Return the (X, Y) coordinate for the center point of the cell that contains the specified text.  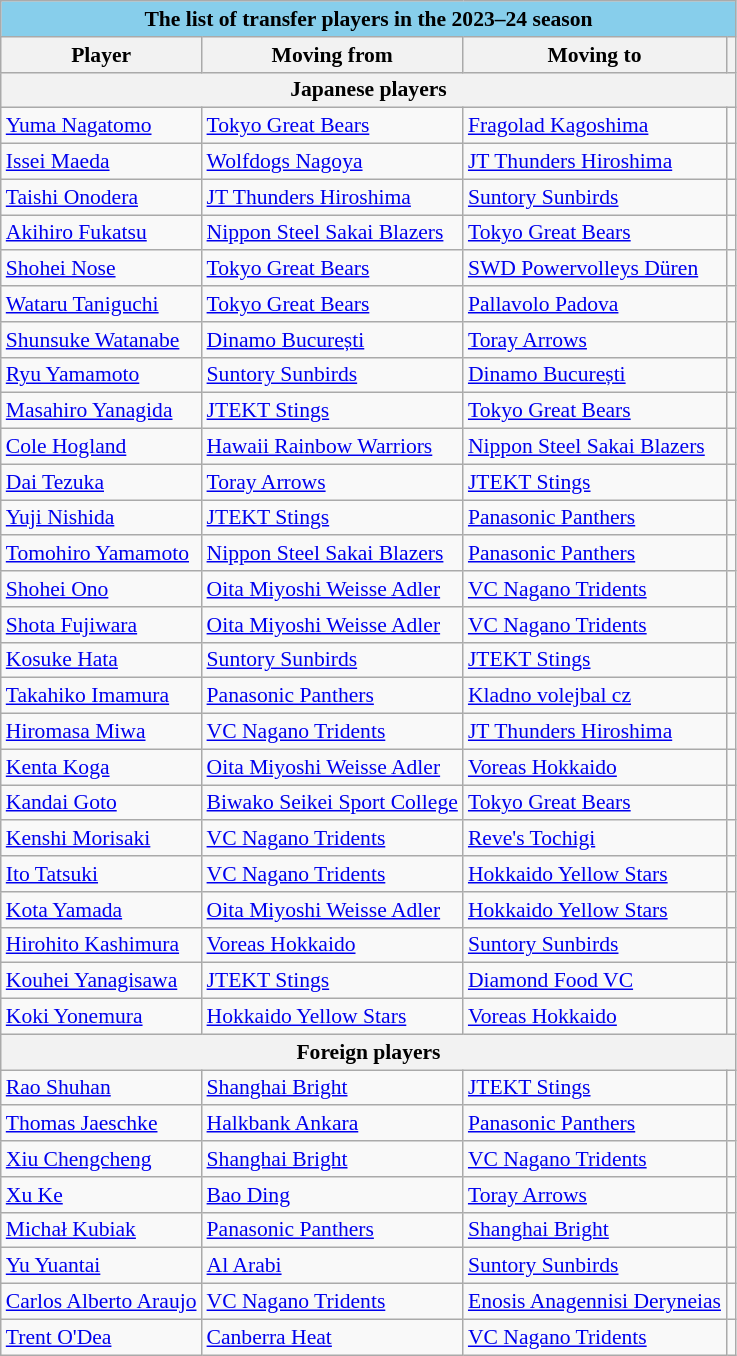
Canberra Heat (332, 1337)
Moving to (594, 55)
Akihiro Fukatsu (102, 233)
Rao Shuhan (102, 1088)
Takahiko Imamura (102, 696)
Pallavolo Padova (594, 304)
Tomohiro Yamamoto (102, 554)
Cole Hogland (102, 447)
Shota Fujiwara (102, 625)
Shohei Ono (102, 589)
Xiu Chengcheng (102, 1159)
Hirohito Kashimura (102, 945)
Xu Ke (102, 1195)
Yuma Nagatomo (102, 126)
Trent O'Dea (102, 1337)
Reve's Tochigi (594, 839)
Biwako Seikei Sport College (332, 803)
Yuji Nishida (102, 518)
Koki Yonemura (102, 1017)
Thomas Jaeschke (102, 1124)
Shohei Nose (102, 269)
Ryu Yamamoto (102, 375)
Wataru Taniguchi (102, 304)
Kenta Koga (102, 767)
Bao Ding (332, 1195)
Halkbank Ankara (332, 1124)
Wolfdogs Nagoya (332, 162)
Kandai Goto (102, 803)
Kenshi Morisaki (102, 839)
Fragolad Kagoshima (594, 126)
Diamond Food VC (594, 981)
Enosis Anagennisi Deryneias (594, 1302)
Shunsuke Watanabe (102, 340)
Yu Yuantai (102, 1266)
Japanese players (368, 90)
Kosuke Hata (102, 660)
Dai Tezuka (102, 482)
Kladno volejbal cz (594, 696)
The list of transfer players in the 2023–24 season (368, 19)
Masahiro Yanagida (102, 411)
Al Arabi (332, 1266)
Hiromasa Miwa (102, 732)
Taishi Onodera (102, 197)
Ito Tatsuki (102, 874)
SWD Powervolleys Düren (594, 269)
Issei Maeda (102, 162)
Moving from (332, 55)
Carlos Alberto Araujo (102, 1302)
Michał Kubiak (102, 1230)
Kota Yamada (102, 910)
Hawaii Rainbow Warriors (332, 447)
Kouhei Yanagisawa (102, 981)
Player (102, 55)
Foreign players (368, 1052)
